Output the [x, y] coordinate of the center of the cell containing the given text.  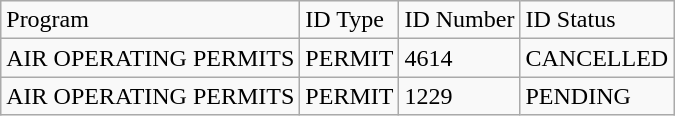
4614 [460, 58]
ID Number [460, 20]
1229 [460, 96]
CANCELLED [597, 58]
Program [150, 20]
PENDING [597, 96]
ID Type [350, 20]
ID Status [597, 20]
